Determine the [x, y] coordinate at the center of the cell enclosing the given text.  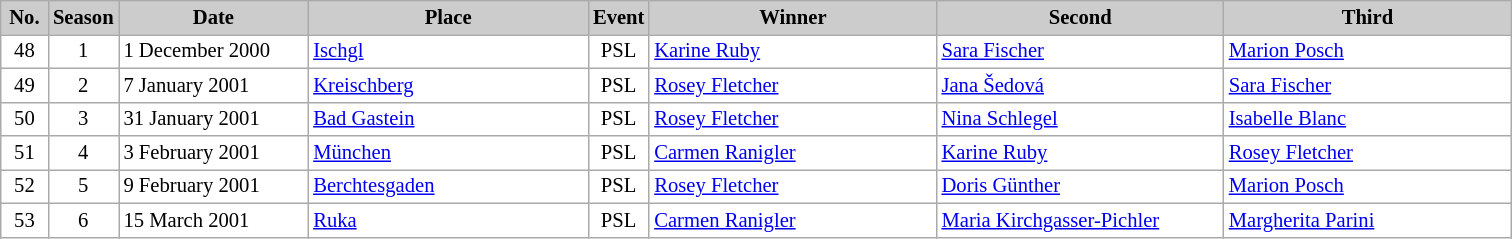
2 [83, 85]
Third [1368, 17]
3 [83, 119]
Nina Schlegel [1080, 119]
49 [24, 85]
Winner [792, 17]
No. [24, 17]
Season [83, 17]
Date [213, 17]
48 [24, 51]
7 January 2001 [213, 85]
1 December 2000 [213, 51]
53 [24, 220]
Maria Kirchgasser-Pichler [1080, 220]
51 [24, 153]
Second [1080, 17]
München [448, 153]
4 [83, 153]
50 [24, 119]
3 February 2001 [213, 153]
Event [618, 17]
Bad Gastein [448, 119]
Ruka [448, 220]
Ischgl [448, 51]
9 February 2001 [213, 186]
Jana Šedová [1080, 85]
Kreischberg [448, 85]
5 [83, 186]
Margherita Parini [1368, 220]
Berchtesgaden [448, 186]
31 January 2001 [213, 119]
Doris Günther [1080, 186]
52 [24, 186]
1 [83, 51]
15 March 2001 [213, 220]
Isabelle Blanc [1368, 119]
6 [83, 220]
Place [448, 17]
